Find where the given text appears and provide that cell's center as [x, y] coordinate. 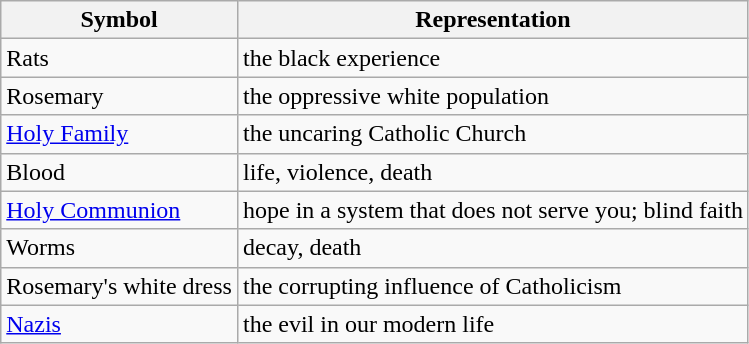
the uncaring Catholic Church [492, 134]
Rats [120, 58]
the oppressive white population [492, 96]
Blood [120, 172]
decay, death [492, 248]
Worms [120, 248]
the corrupting influence of Catholicism [492, 286]
Representation [492, 20]
life, violence, death [492, 172]
Symbol [120, 20]
Holy Communion [120, 210]
Nazis [120, 324]
Holy Family [120, 134]
Rosemary's white dress [120, 286]
the evil in our modern life [492, 324]
the black experience [492, 58]
hope in a system that does not serve you; blind faith [492, 210]
Rosemary [120, 96]
